Provide the [X, Y] coordinate of the cell's center where the given text is located.  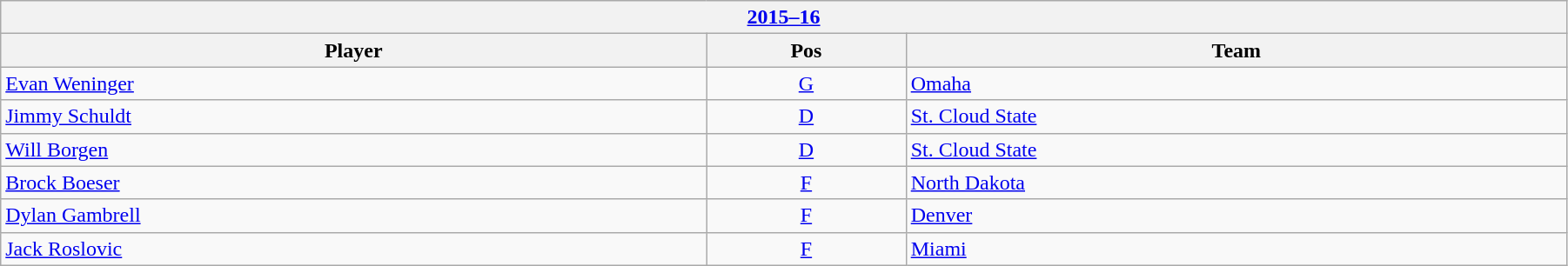
Dylan Gambrell [353, 216]
Omaha [1236, 83]
G [806, 83]
Evan Weninger [353, 83]
Pos [806, 50]
Team [1236, 50]
Jimmy Schuldt [353, 116]
Jack Roslovic [353, 249]
Denver [1236, 216]
North Dakota [1236, 183]
Player [353, 50]
2015–16 [784, 17]
Will Borgen [353, 150]
Brock Boeser [353, 183]
Miami [1236, 249]
